Provide the [x, y] coordinate of the cell's center where the given text is located.  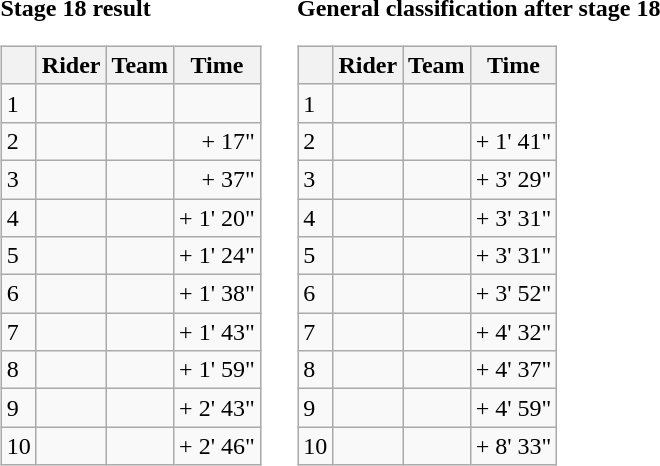
+ 1' 59" [218, 370]
+ 8' 33" [514, 446]
+ 4' 59" [514, 408]
+ 1' 38" [218, 294]
+ 1' 24" [218, 256]
+ 3' 29" [514, 179]
+ 2' 46" [218, 446]
+ 1' 43" [218, 332]
+ 37" [218, 179]
+ 4' 37" [514, 370]
+ 3' 52" [514, 294]
+ 1' 20" [218, 217]
+ 1' 41" [514, 141]
+ 4' 32" [514, 332]
+ 17" [218, 141]
+ 2' 43" [218, 408]
